For the text-containing cell, return its midpoint in [x, y] coordinate format. 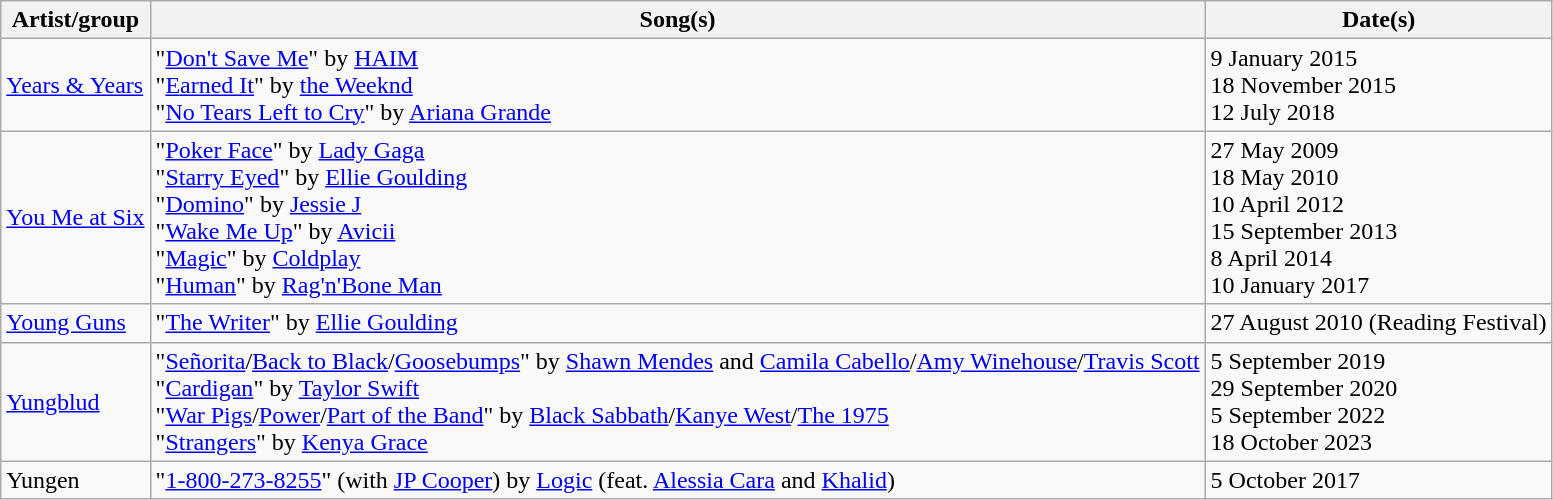
Young Guns [76, 323]
"1-800-273-8255" (with JP Cooper) by Logic (feat. Alessia Cara and Khalid) [678, 480]
27 August 2010 (Reading Festival) [1378, 323]
Song(s) [678, 20]
Artist/group [76, 20]
5 October 2017 [1378, 480]
"Poker Face" by Lady Gaga"Starry Eyed" by Ellie Goulding"Domino" by Jessie J"Wake Me Up" by Avicii"Magic" by Coldplay"Human" by Rag'n'Bone Man [678, 218]
Yungen [76, 480]
Years & Years [76, 85]
Yungblud [76, 402]
Date(s) [1378, 20]
27 May 2009 18 May 201010 April 201215 September 20138 April 201410 January 2017 [1378, 218]
"Don't Save Me" by HAIM"Earned It" by the Weeknd"No Tears Left to Cry" by Ariana Grande [678, 85]
"The Writer" by Ellie Goulding [678, 323]
5 September 201929 September 20205 September 202218 October 2023 [1378, 402]
You Me at Six [76, 218]
9 January 201518 November 201512 July 2018 [1378, 85]
